Return (x, y) of the center of cell containing provided text 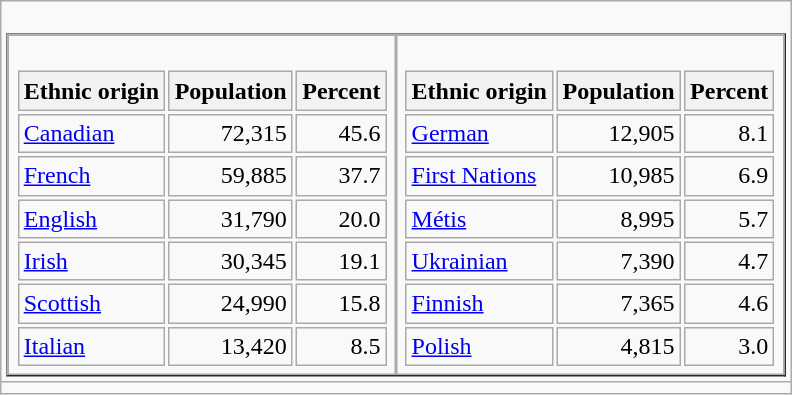
4.7 (730, 261)
8.5 (342, 346)
20.0 (342, 219)
Polish (479, 346)
German (479, 134)
15.8 (342, 304)
7,390 (618, 261)
Ukrainian (479, 261)
3.0 (730, 346)
31,790 (230, 219)
Ethnic origin Population Percent German 12,905 8.1 First Nations 10,985 6.9 Métis 8,995 5.7 Ukrainian 7,390 4.7 Finnish 7,365 4.6 Polish 4,815 3.0 (590, 205)
72,315 (230, 134)
Métis (479, 219)
7,365 (618, 304)
English (91, 219)
10,985 (618, 176)
12,905 (618, 134)
4.6 (730, 304)
19.1 (342, 261)
37.7 (342, 176)
French (91, 176)
30,345 (230, 261)
Canadian (91, 134)
8,995 (618, 219)
Scottish (91, 304)
6.9 (730, 176)
4,815 (618, 346)
Irish (91, 261)
8.1 (730, 134)
24,990 (230, 304)
45.6 (342, 134)
59,885 (230, 176)
Finnish (479, 304)
5.7 (730, 219)
Italian (91, 346)
13,420 (230, 346)
First Nations (479, 176)
